From the cell containing the given text, extract its center point as [X, Y] coordinate. 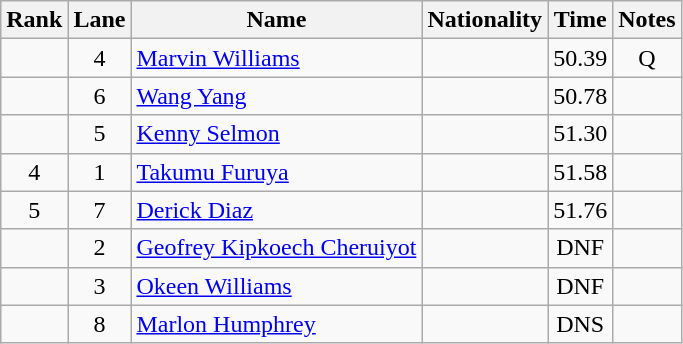
Name [276, 20]
51.58 [580, 172]
Takumu Furuya [276, 172]
6 [100, 96]
Lane [100, 20]
2 [100, 248]
Derick Diaz [276, 210]
1 [100, 172]
Marlon Humphrey [276, 324]
3 [100, 286]
7 [100, 210]
50.39 [580, 58]
Wang Yang [276, 96]
51.30 [580, 134]
8 [100, 324]
Q [647, 58]
DNS [580, 324]
50.78 [580, 96]
Notes [647, 20]
Nationality [485, 20]
Okeen Williams [276, 286]
Rank [34, 20]
Time [580, 20]
51.76 [580, 210]
Kenny Selmon [276, 134]
Geofrey Kipkoech Cheruiyot [276, 248]
Marvin Williams [276, 58]
